Provide the (x, y) coordinate of the cell's center where the given text is located.  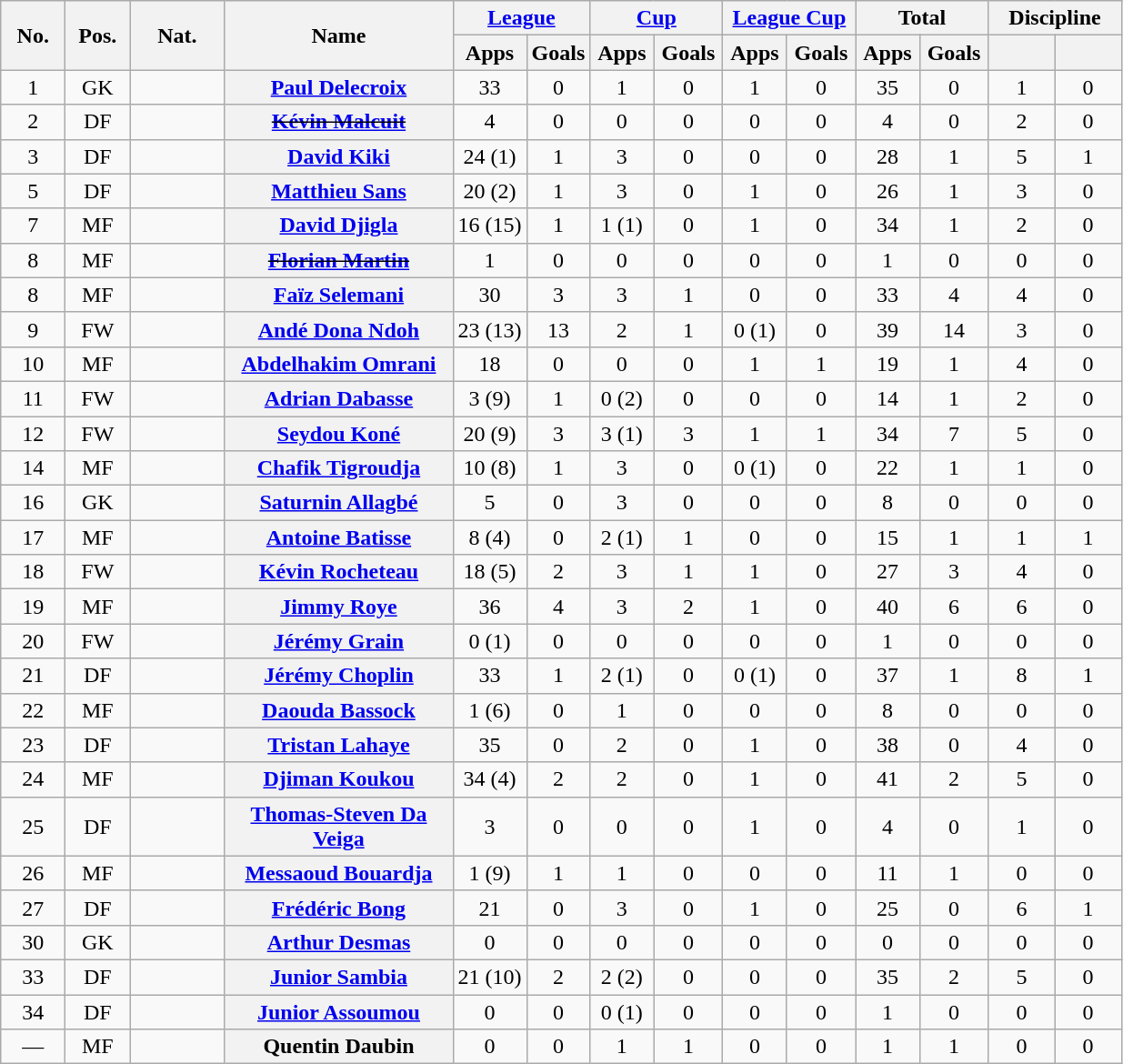
David Kiki (338, 156)
League (522, 18)
8 (4) (489, 537)
Daouda Bassock (338, 710)
10 (33, 364)
Name (338, 35)
Pos. (98, 35)
Junior Sambia (338, 977)
2 (2) (622, 977)
41 (887, 779)
0 (2) (622, 398)
37 (887, 676)
Junior Assoumou (338, 1012)
Jimmy Roye (338, 607)
Antoine Batisse (338, 537)
Tristan Lahaye (338, 745)
20 (33, 641)
— (33, 1047)
20 (9) (489, 434)
Adrian Dabasse (338, 398)
Faïz Selemani (338, 295)
13 (558, 329)
38 (887, 745)
12 (33, 434)
Matthieu Sans (338, 191)
Seydou Koné (338, 434)
Jérémy Grain (338, 641)
Total (922, 18)
1 (1) (622, 226)
Nat. (177, 35)
39 (887, 329)
3 (9) (489, 398)
20 (2) (489, 191)
3 (1) (622, 434)
23 (13) (489, 329)
Andé Dona Ndoh (338, 329)
Kévin Rocheteau (338, 572)
16 (15) (489, 226)
Thomas-Steven Da Veiga (338, 826)
28 (887, 156)
Messaoud Bouardja (338, 873)
36 (489, 607)
1 (6) (489, 710)
23 (33, 745)
16 (33, 503)
Kévin Malcuit (338, 122)
Abdelhakim Omrani (338, 364)
No. (33, 35)
Cup (657, 18)
Discipline (1055, 18)
1 (9) (489, 873)
League Cup (789, 18)
Saturnin Allagbé (338, 503)
Arthur Desmas (338, 942)
21 (10) (489, 977)
24 (33, 779)
18 (5) (489, 572)
34 (4) (489, 779)
40 (887, 607)
9 (33, 329)
Florian Martin (338, 260)
10 (8) (489, 468)
24 (1) (489, 156)
Djiman Koukou (338, 779)
Paul Delecroix (338, 87)
17 (33, 537)
15 (887, 537)
Jérémy Choplin (338, 676)
Quentin Daubin (338, 1047)
Frédéric Bong (338, 908)
Chafik Tigroudja (338, 468)
David Djigla (338, 226)
